Capture the cell that displays the provided text and extract its [x, y] central coordinate. 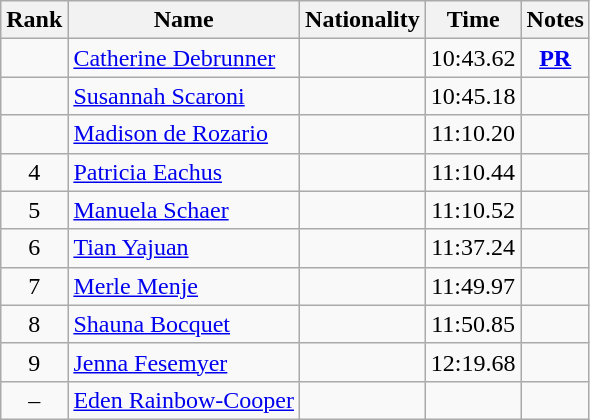
Name [184, 20]
12:19.68 [473, 362]
11:50.85 [473, 324]
Catherine Debrunner [184, 58]
Shauna Bocquet [184, 324]
5 [34, 210]
9 [34, 362]
4 [34, 172]
Patricia Eachus [184, 172]
8 [34, 324]
Rank [34, 20]
Manuela Schaer [184, 210]
6 [34, 248]
Susannah Scaroni [184, 96]
Notes [555, 20]
PR [555, 58]
11:49.97 [473, 286]
– [34, 400]
7 [34, 286]
10:45.18 [473, 96]
Merle Menje [184, 286]
Eden Rainbow-Cooper [184, 400]
Madison de Rozario [184, 134]
Time [473, 20]
11:37.24 [473, 248]
11:10.44 [473, 172]
Tian Yajuan [184, 248]
Nationality [363, 20]
Jenna Fesemyer [184, 362]
10:43.62 [473, 58]
11:10.20 [473, 134]
11:10.52 [473, 210]
